Determine the (x, y) coordinate at the center of the cell enclosing the given text.  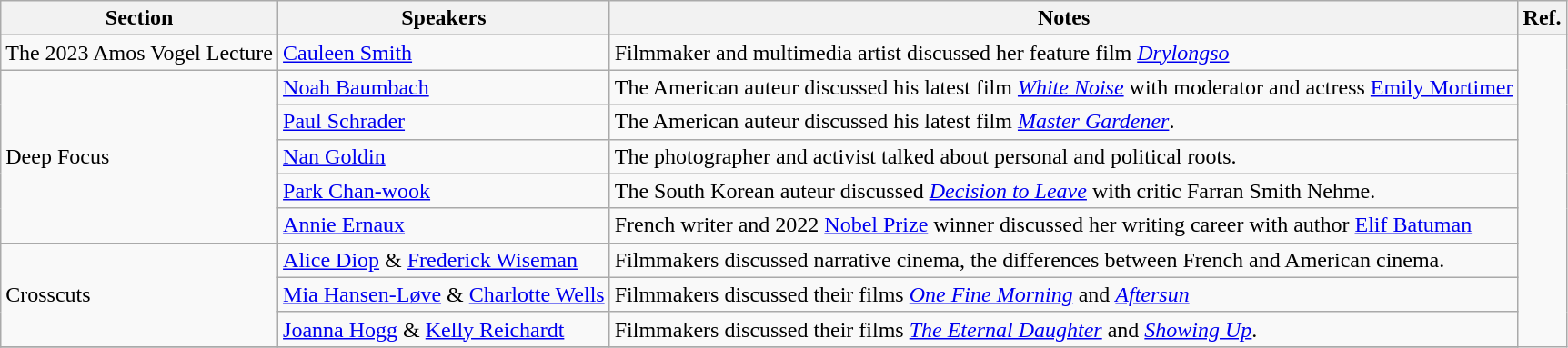
Ref. (1543, 18)
Nan Goldin (444, 156)
Filmmakers discussed narrative cinema, the differences between French and American cinema. (1064, 260)
Cauleen Smith (444, 53)
Speakers (444, 18)
Filmmakers discussed their films One Fine Morning and Aftersun (1064, 294)
The South Korean auteur discussed Decision to Leave with critic Farran Smith Nehme. (1064, 191)
Notes (1064, 18)
Noah Baumbach (444, 87)
Park Chan-wook (444, 191)
Paul Schrader (444, 122)
Section (140, 18)
Joanna Hogg & Kelly Reichardt (444, 329)
French writer and 2022 Nobel Prize winner discussed her writing career with author Elif Batuman (1064, 225)
Annie Ernaux (444, 225)
Alice Diop & Frederick Wiseman (444, 260)
Filmmakers discussed their films The Eternal Daughter and Showing Up. (1064, 329)
The American auteur discussed his latest film Master Gardener. (1064, 122)
The American auteur discussed his latest film White Noise with moderator and actress Emily Mortimer (1064, 87)
The photographer and activist talked about personal and political roots. (1064, 156)
Deep Focus (140, 156)
Filmmaker and multimedia artist discussed her feature film Drylongso (1064, 53)
Mia Hansen-Løve & Charlotte Wells (444, 294)
The 2023 Amos Vogel Lecture (140, 53)
Crosscuts (140, 294)
